Provide the [X, Y] coordinate of the cell's center where the given text is located.  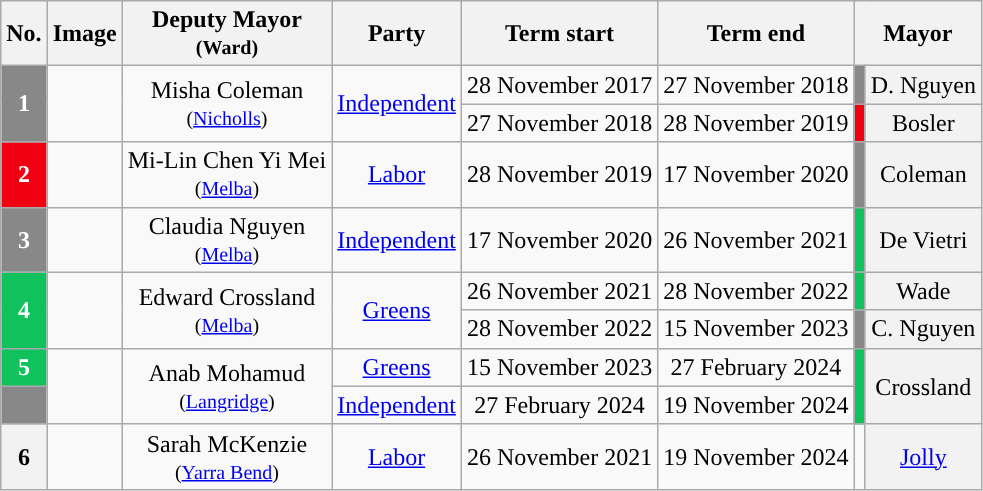
Edward Crossland (Melba) [227, 310]
4 [24, 310]
Coleman [923, 174]
Sarah McKenzie (Yarra Bend) [227, 456]
Crossland [923, 386]
Term start [559, 34]
Deputy Mayor (Ward) [227, 34]
No. [24, 34]
5 [24, 367]
Jolly [923, 456]
Mayor [918, 34]
Wade [923, 291]
D. Nguyen [923, 85]
Mi-Lin Chen Yi Mei (Melba) [227, 174]
28 November 2017 [559, 85]
Party [397, 34]
Misha Coleman (Nicholls) [227, 104]
6 [24, 456]
Anab Mohamud (Langridge) [227, 386]
Bosler [923, 123]
Claudia Nguyen (Melba) [227, 240]
De Vietri [923, 240]
3 [24, 240]
1 [24, 104]
C. Nguyen [923, 329]
Term end [756, 34]
Image [84, 34]
2 [24, 174]
